Output the (x, y) coordinate of the center of the cell containing the given text.  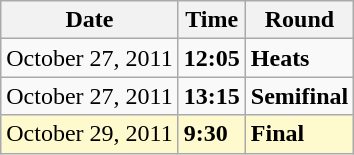
13:15 (212, 96)
Semifinal (299, 96)
Round (299, 20)
Date (90, 20)
Final (299, 134)
12:05 (212, 58)
Heats (299, 58)
October 29, 2011 (90, 134)
9:30 (212, 134)
Time (212, 20)
